Return the (X, Y) coordinate for the center point of the cell that contains the specified text.  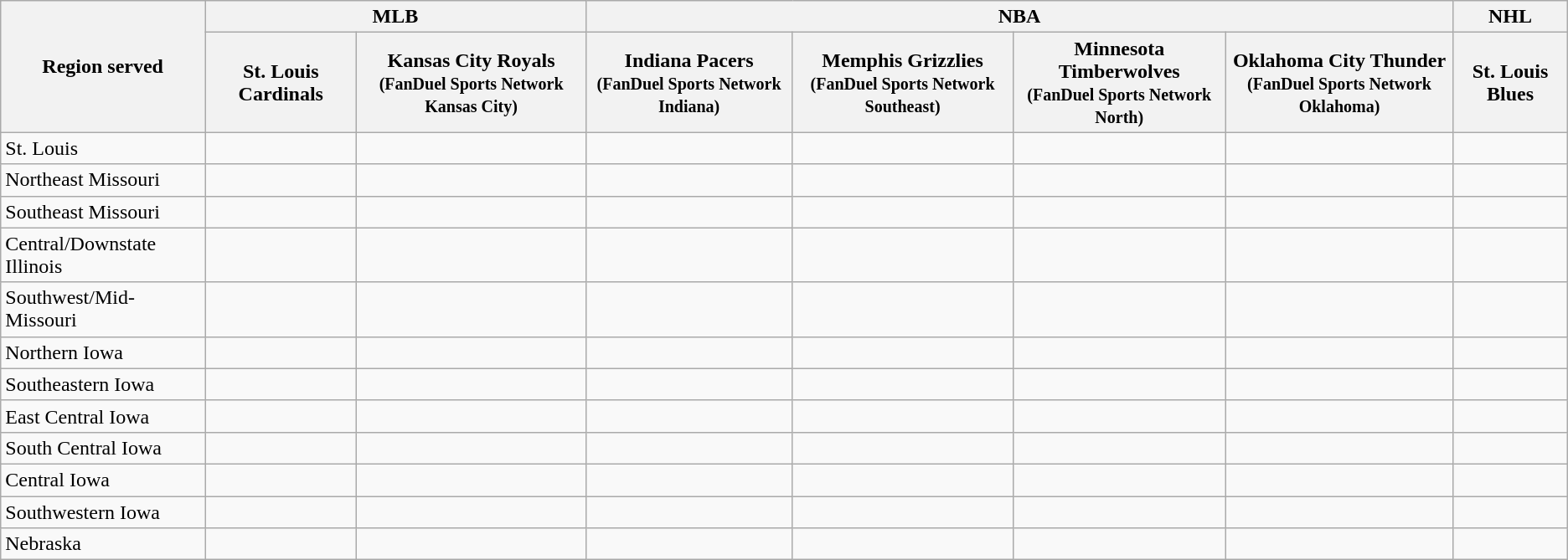
Northern Iowa (103, 352)
Nebraska (103, 544)
Indiana Pacers(FanDuel Sports Network Indiana) (689, 82)
Central/Downstate Illinois (103, 254)
St. Louis Cardinals (281, 82)
MLB (395, 17)
Kansas City Royals(FanDuel Sports Network Kansas City) (471, 82)
East Central Iowa (103, 416)
Northeast Missouri (103, 180)
Memphis Grizzlies(FanDuel Sports Network Southeast) (903, 82)
Region served (103, 67)
Oklahoma City Thunder(FanDuel Sports Network Oklahoma) (1338, 82)
South Central Iowa (103, 448)
Minnesota Timberwolves(FanDuel Sports Network North) (1119, 82)
Central Iowa (103, 480)
St. Louis Blues (1511, 82)
Southwestern Iowa (103, 511)
Southeast Missouri (103, 212)
NBA (1019, 17)
NHL (1511, 17)
St. Louis (103, 148)
Southeastern Iowa (103, 384)
Southwest/Mid-Missouri (103, 310)
